Output the [x, y] coordinate of the center of the cell containing the given text.  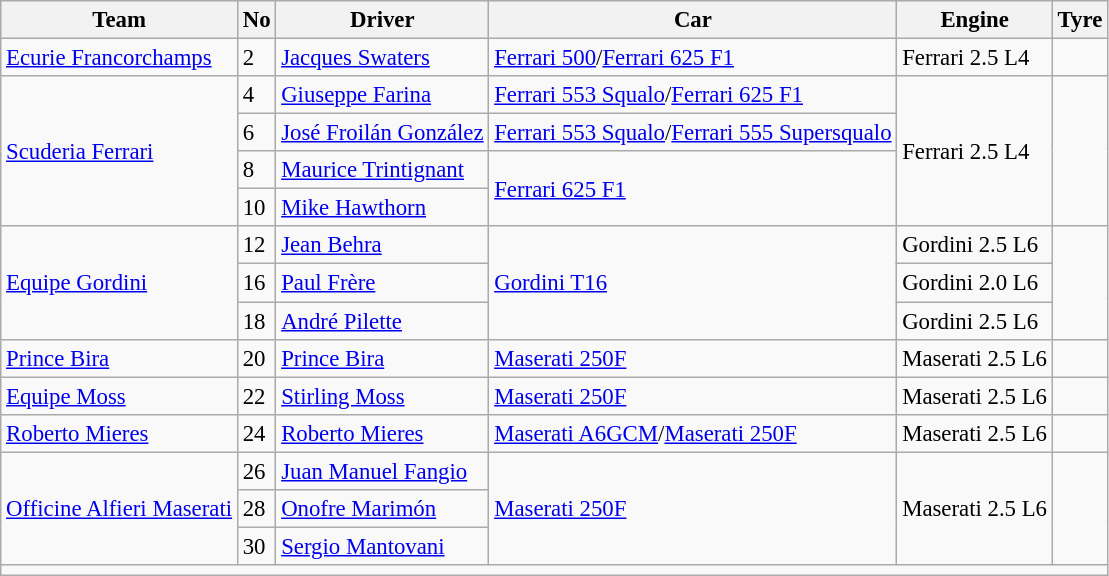
Juan Manuel Fangio [382, 471]
30 [256, 546]
Onofre Marimón [382, 509]
Jean Behra [382, 245]
16 [256, 283]
Engine [974, 20]
Tyre [1080, 20]
Ecurie Francorchamps [120, 58]
2 [256, 58]
Ferrari 553 Squalo/Ferrari 555 Supersqualo [693, 133]
Ferrari 625 F1 [693, 188]
6 [256, 133]
22 [256, 396]
Team [120, 20]
Driver [382, 20]
8 [256, 170]
Officine Alfieri Maserati [120, 508]
4 [256, 95]
28 [256, 509]
André Pilette [382, 321]
Equipe Gordini [120, 282]
10 [256, 208]
12 [256, 245]
Jacques Swaters [382, 58]
26 [256, 471]
Ferrari 553 Squalo/Ferrari 625 F1 [693, 95]
Giuseppe Farina [382, 95]
No [256, 20]
24 [256, 433]
Sergio Mantovani [382, 546]
Gordini 2.0 L6 [974, 283]
Car [693, 20]
Mike Hawthorn [382, 208]
Scuderia Ferrari [120, 151]
Maserati A6GCM/Maserati 250F [693, 433]
Gordini T16 [693, 282]
Stirling Moss [382, 396]
20 [256, 358]
Paul Frère [382, 283]
José Froilán González [382, 133]
Equipe Moss [120, 396]
18 [256, 321]
Maurice Trintignant [382, 170]
Ferrari 500/Ferrari 625 F1 [693, 58]
